Return [X, Y] of the center of cell containing provided text 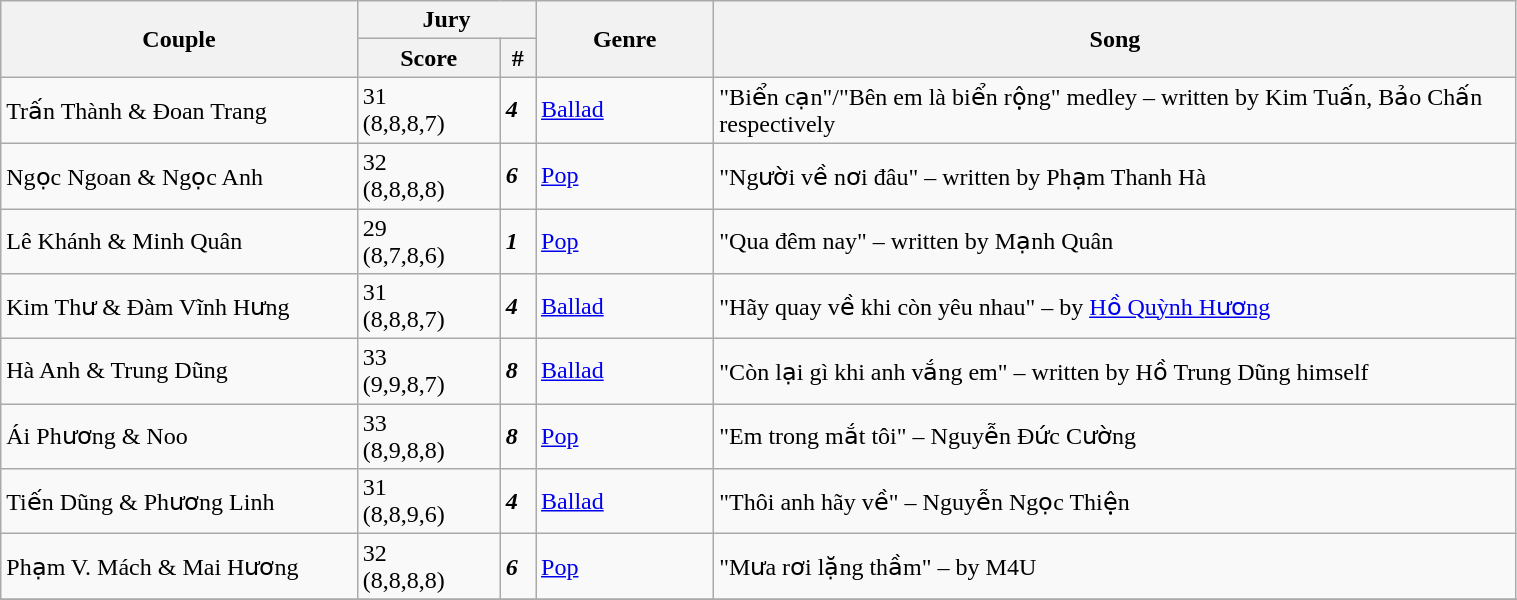
Trấn Thành & Đoan Trang [180, 110]
Couple [180, 39]
Jury [446, 20]
Song [1115, 39]
Lê Khánh & Minh Quân [180, 240]
"Em trong mắt tôi" – Nguyễn Đức Cường [1115, 436]
"Thôi anh hãy về" – Nguyễn Ngọc Thiện [1115, 502]
"Người về nơi đâu" – written by Phạm Thanh Hà [1115, 176]
31 (8,8,9,6) [428, 502]
# [518, 58]
Hà Anh & Trung Dũng [180, 372]
33 (8,9,8,8) [428, 436]
Phạm V. Mách & Mai Hương [180, 566]
1 [518, 240]
"Biển cạn"/"Bên em là biển rộng" medley – written by Kim Tuấn, Bảo Chấn respectively [1115, 110]
"Còn lại gì khi anh vắng em" – written by Hồ Trung Dũng himself [1115, 372]
33 (9,9,8,7) [428, 372]
Ái Phương & Noo [180, 436]
"Qua đêm nay" – written by Mạnh Quân [1115, 240]
Genre [625, 39]
Ngọc Ngoan & Ngọc Anh [180, 176]
Tiến Dũng & Phương Linh [180, 502]
Kim Thư & Đàm Vĩnh Hưng [180, 306]
"Mưa rơi lặng thầm" – by M4U [1115, 566]
Score [428, 58]
29 (8,7,8,6) [428, 240]
"Hãy quay về khi còn yêu nhau" – by Hồ Quỳnh Hương [1115, 306]
